Output the (x, y) coordinate of the center of the cell containing the given text.  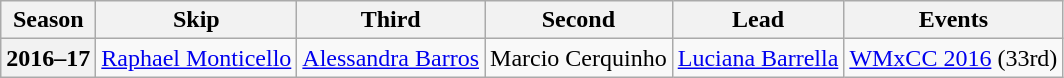
Second (579, 20)
Season (48, 20)
Marcio Cerquinho (579, 58)
Luciana Barrella (758, 58)
Skip (196, 20)
2016–17 (48, 58)
Events (954, 20)
WMxCC 2016 (33rd) (954, 58)
Third (391, 20)
Raphael Monticello (196, 58)
Alessandra Barros (391, 58)
Lead (758, 20)
